Provide the (X, Y) coordinate of the cell's center where the given text is located.  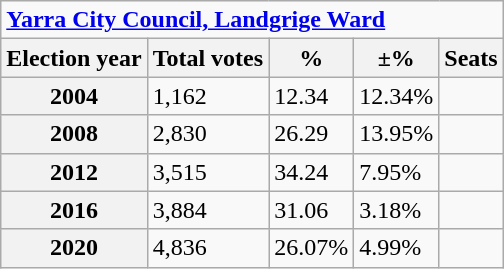
Seats (471, 58)
2012 (74, 172)
12.34% (396, 96)
13.95% (396, 134)
2,830 (208, 134)
26.07% (312, 248)
7.95% (396, 172)
Yarra City Council, Landgrige Ward (252, 20)
1,162 (208, 96)
4.99% (396, 248)
2020 (74, 248)
±% (396, 58)
26.29 (312, 134)
% (312, 58)
2008 (74, 134)
12.34 (312, 96)
Total votes (208, 58)
3,515 (208, 172)
31.06 (312, 210)
2016 (74, 210)
3.18% (396, 210)
Election year (74, 58)
4,836 (208, 248)
2004 (74, 96)
3,884 (208, 210)
34.24 (312, 172)
